Return the [X, Y] coordinate for the center point of the cell that contains the specified text.  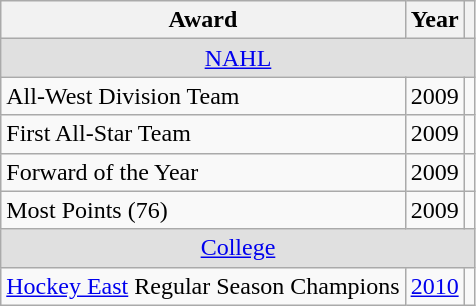
College [238, 248]
2010 [434, 286]
Hockey East Regular Season Champions [203, 286]
All-West Division Team [203, 96]
Forward of the Year [203, 172]
Award [203, 20]
NAHL [238, 58]
Year [434, 20]
First All-Star Team [203, 134]
Most Points (76) [203, 210]
